From the cell containing the given text, extract its center point as [X, Y] coordinate. 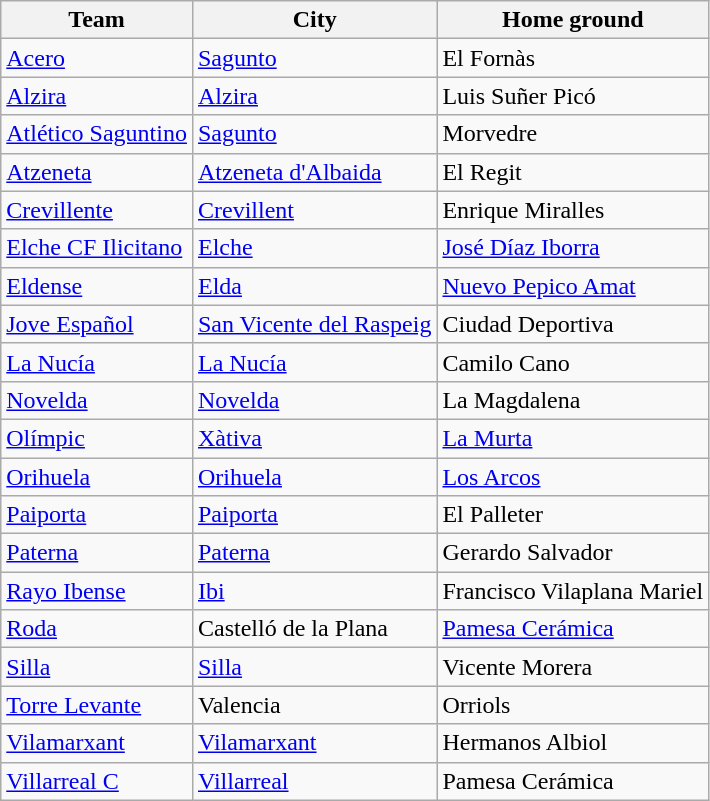
La Magdalena [573, 400]
Villarreal [314, 781]
Eldense [97, 286]
El Regit [573, 172]
Orriols [573, 705]
Enrique Miralles [573, 210]
Elche [314, 248]
Acero [97, 58]
Hermanos Albiol [573, 743]
El Fornàs [573, 58]
Ciudad Deportiva [573, 324]
Olímpic [97, 438]
Elche CF Ilicitano [97, 248]
Jove Español [97, 324]
Valencia [314, 705]
City [314, 20]
Morvedre [573, 134]
Francisco Vilaplana Mariel [573, 591]
Los Arcos [573, 477]
Ibi [314, 591]
Castelló de la Plana [314, 629]
Camilo Cano [573, 362]
Atzeneta [97, 172]
Crevillente [97, 210]
San Vicente del Raspeig [314, 324]
Luis Suñer Picó [573, 96]
Nuevo Pepico Amat [573, 286]
La Murta [573, 438]
Vicente Morera [573, 667]
Home ground [573, 20]
José Díaz Iborra [573, 248]
Atzeneta d'Albaida [314, 172]
Team [97, 20]
Xàtiva [314, 438]
Atlético Saguntino [97, 134]
Elda [314, 286]
Villarreal C [97, 781]
Crevillent [314, 210]
Gerardo Salvador [573, 553]
Torre Levante [97, 705]
Rayo Ibense [97, 591]
Roda [97, 629]
El Palleter [573, 515]
